For the text-containing cell, return its midpoint in [x, y] coordinate format. 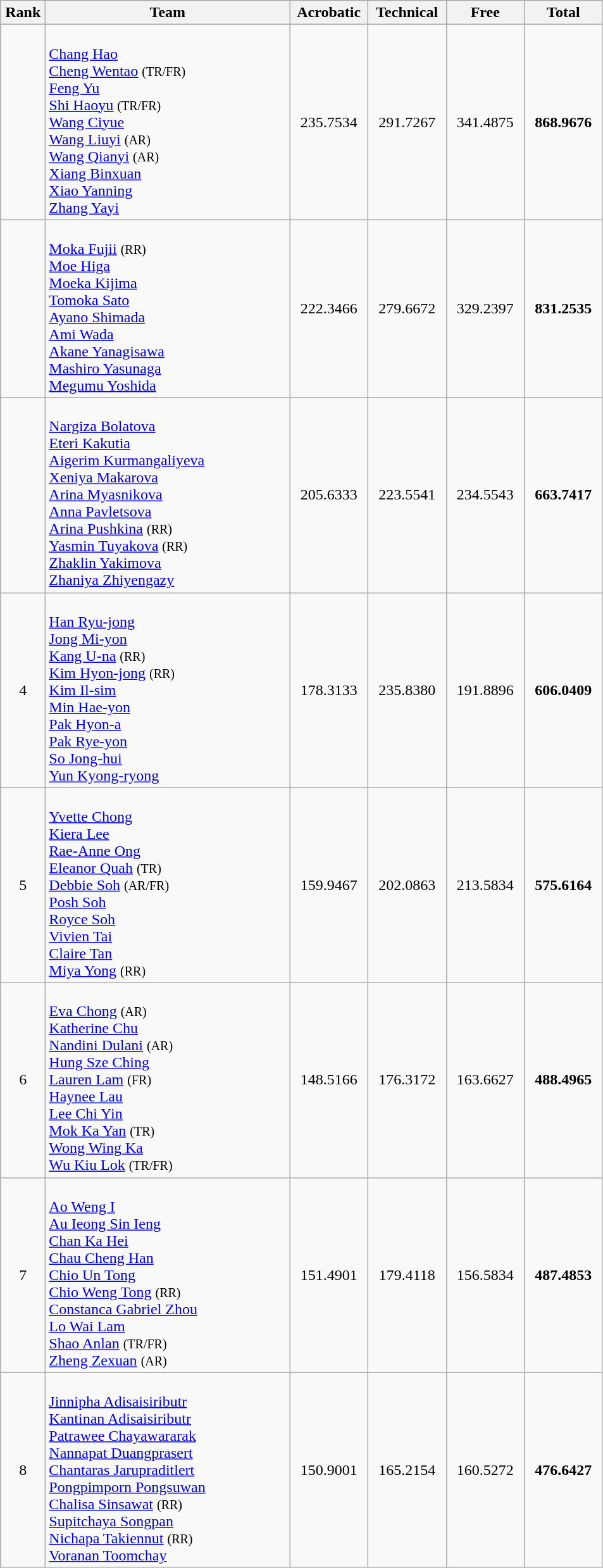
234.5543 [485, 495]
Chang HaoCheng Wentao (TR/FR)Feng YuShi Haoyu (TR/FR)Wang CiyueWang Liuyi (AR)Wang Qianyi (AR)Xiang BinxuanXiao YanningZhang Yayi [168, 122]
159.9467 [329, 885]
6 [23, 1080]
223.5541 [407, 495]
868.9676 [564, 122]
179.4118 [407, 1275]
165.2154 [407, 1470]
291.7267 [407, 122]
191.8896 [485, 690]
831.2535 [564, 309]
Acrobatic [329, 13]
341.4875 [485, 122]
150.9001 [329, 1470]
488.4965 [564, 1080]
Yvette ChongKiera LeeRae-Anne OngEleanor Quah (TR)Debbie Soh (AR/FR)Posh SohRoyce SohVivien TaiClaire TanMiya Yong (RR) [168, 885]
213.5834 [485, 885]
178.3133 [329, 690]
160.5272 [485, 1470]
575.6164 [564, 885]
Team [168, 13]
329.2397 [485, 309]
205.6333 [329, 495]
663.7417 [564, 495]
163.6627 [485, 1080]
Technical [407, 13]
Rank [23, 13]
176.3172 [407, 1080]
222.3466 [329, 309]
156.5834 [485, 1275]
476.6427 [564, 1470]
235.8380 [407, 690]
Eva Chong (AR)Katherine ChuNandini Dulani (AR)Hung Sze ChingLauren Lam (FR)Haynee LauLee Chi YinMok Ka Yan (TR)Wong Wing KaWu Kiu Lok (TR/FR) [168, 1080]
151.4901 [329, 1275]
148.5166 [329, 1080]
235.7534 [329, 122]
606.0409 [564, 690]
Free [485, 13]
Moka Fujii (RR)Moe HigaMoeka KijimaTomoka SatoAyano Shimada Ami WadaAkane YanagisawaMashiro YasunagaMegumu Yoshida [168, 309]
4 [23, 690]
487.4853 [564, 1275]
Han Ryu-jongJong Mi-yonKang U-na (RR)Kim Hyon-jong (RR)Kim Il-simMin Hae-yonPak Hyon-aPak Rye-yonSo Jong-hui Yun Kyong-ryong [168, 690]
8 [23, 1470]
7 [23, 1275]
Total [564, 13]
5 [23, 885]
279.6672 [407, 309]
202.0863 [407, 885]
